Return (X, Y) of the center of cell containing provided text 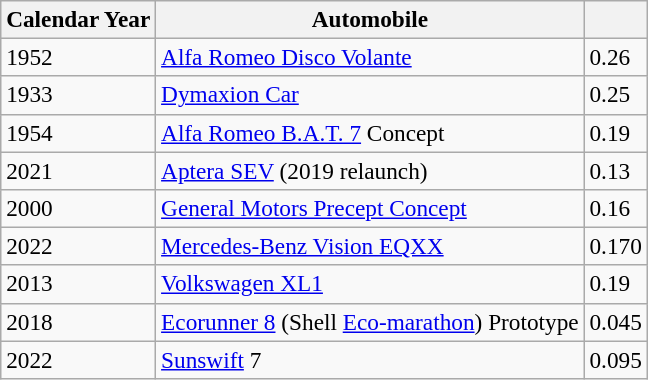
0.16 (616, 208)
0.095 (616, 359)
1954 (78, 133)
0.13 (616, 170)
Calendar Year (78, 19)
2013 (78, 284)
0.25 (616, 95)
Volkswagen XL1 (370, 284)
Automobile (370, 19)
Alfa Romeo B.A.T. 7 Concept (370, 133)
Ecorunner 8 (Shell Eco-marathon) Prototype (370, 322)
0.045 (616, 322)
2021 (78, 170)
1933 (78, 95)
Mercedes-Benz Vision EQXX (370, 246)
2018 (78, 322)
0.170 (616, 246)
Dymaxion Car (370, 95)
Aptera SEV (2019 relaunch) (370, 170)
Sunswift 7 (370, 359)
General Motors Precept Concept (370, 208)
1952 (78, 57)
2000 (78, 208)
0.26 (616, 57)
Alfa Romeo Disco Volante (370, 57)
